Return the (x, y) coordinate for the center point of the cell that contains the specified text.  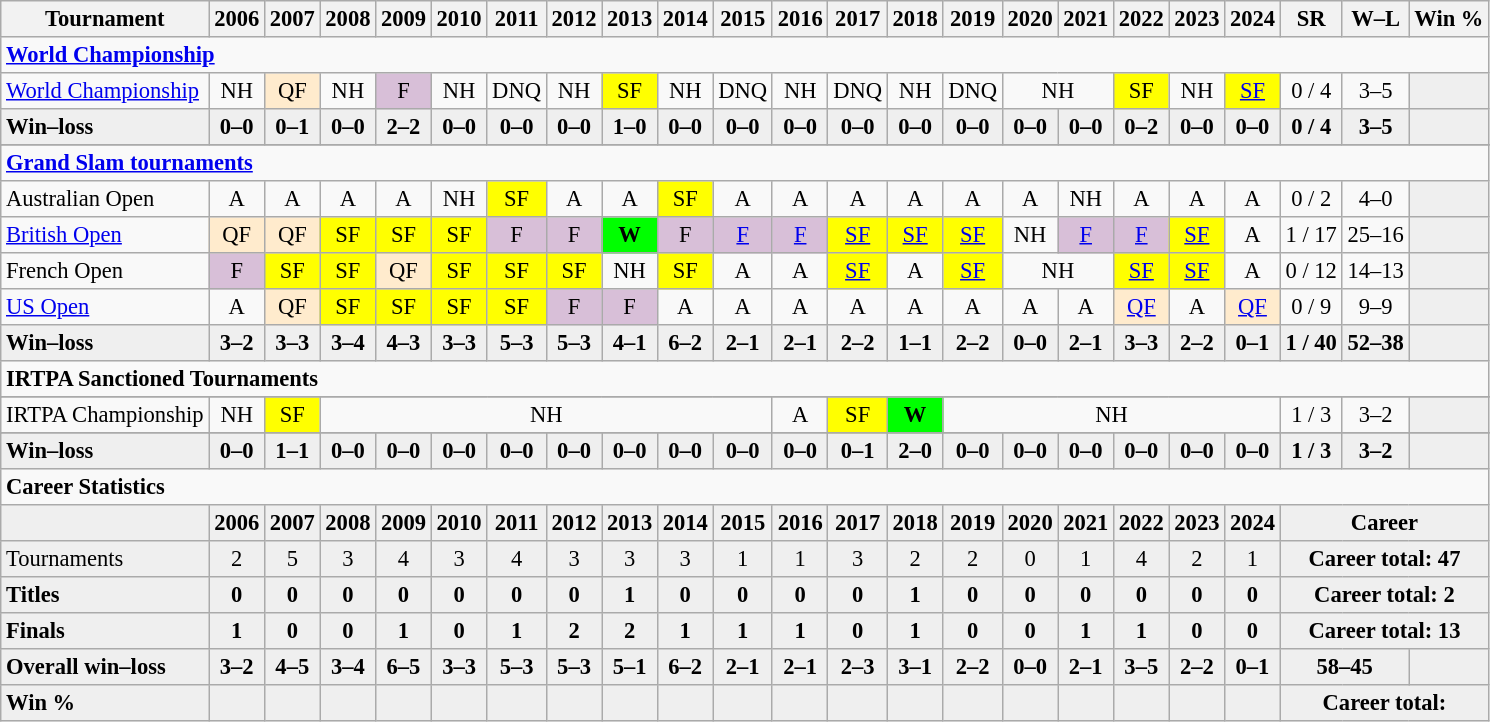
Career total: 47 (1384, 559)
0 / 2 (1311, 199)
French Open (105, 271)
Overall win–loss (105, 667)
0 / 9 (1311, 307)
W–L (1376, 19)
1 / 40 (1311, 343)
Grand Slam tournaments (745, 163)
4–3 (404, 343)
9–9 (1376, 307)
4–1 (630, 343)
4–0 (1376, 199)
Finals (105, 631)
IRTPA Championship (105, 415)
Career Statistics (745, 487)
6–5 (404, 667)
25–16 (1376, 235)
Australian Open (105, 199)
52–38 (1376, 343)
SR (1311, 19)
US Open (105, 307)
4–5 (292, 667)
British Open (105, 235)
IRTPA Sanctioned Tournaments (745, 379)
5 (292, 559)
14–13 (1376, 271)
Titles (105, 595)
1–0 (630, 127)
Tournaments (105, 559)
Career total: (1384, 703)
Career total: 13 (1384, 631)
Tournament (105, 19)
58–45 (1344, 667)
2–0 (915, 451)
Career (1384, 523)
5–1 (630, 667)
2–3 (858, 667)
Career total: 2 (1384, 595)
0 / 12 (1311, 271)
3–1 (915, 667)
0–2 (1141, 127)
1 / 17 (1311, 235)
